Scan for the cell matching the given text and deliver its [x, y] coordinate at center. 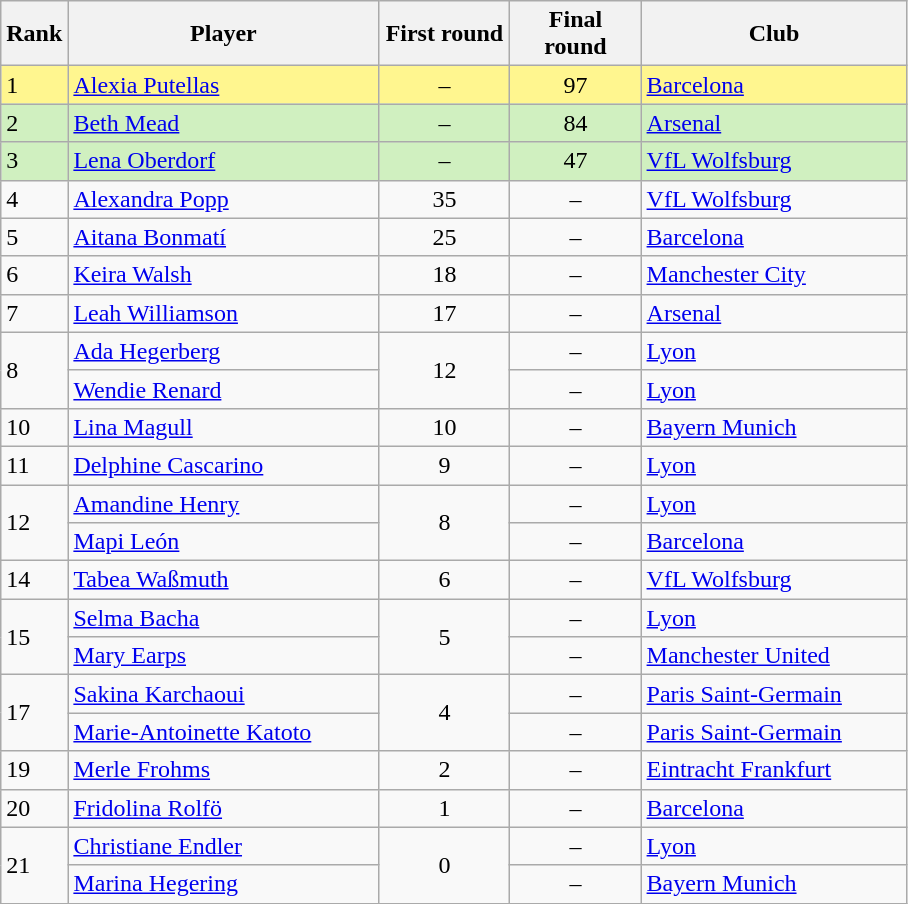
Manchester United [774, 656]
Christiane Endler [224, 846]
Club [774, 34]
Amandine Henry [224, 503]
Mary Earps [224, 656]
Beth Mead [224, 123]
19 [34, 770]
Mapi León [224, 542]
Delphine Cascarino [224, 465]
Wendie Renard [224, 389]
Player [224, 34]
18 [444, 275]
Marina Hegering [224, 884]
Ada Hegerberg [224, 351]
47 [576, 161]
21 [34, 865]
3 [34, 161]
Aitana Bonmatí [224, 237]
Rank [34, 34]
7 [34, 313]
Marie-Antoinette Katoto [224, 732]
84 [576, 123]
14 [34, 580]
9 [444, 465]
Lena Oberdorf [224, 161]
97 [576, 85]
Alexia Putellas [224, 85]
Sakina Karchaoui [224, 694]
20 [34, 808]
35 [444, 199]
Merle Frohms [224, 770]
25 [444, 237]
Manchester City [774, 275]
Eintracht Frankfurt [774, 770]
Lina Magull [224, 427]
First round [444, 34]
Final round [576, 34]
11 [34, 465]
Keira Walsh [224, 275]
Alexandra Popp [224, 199]
Fridolina Rolfö [224, 808]
15 [34, 637]
Leah Williamson [224, 313]
Selma Bacha [224, 618]
Tabea Waßmuth [224, 580]
0 [444, 865]
